Scan for the cell matching the given text and deliver its (x, y) coordinate at center. 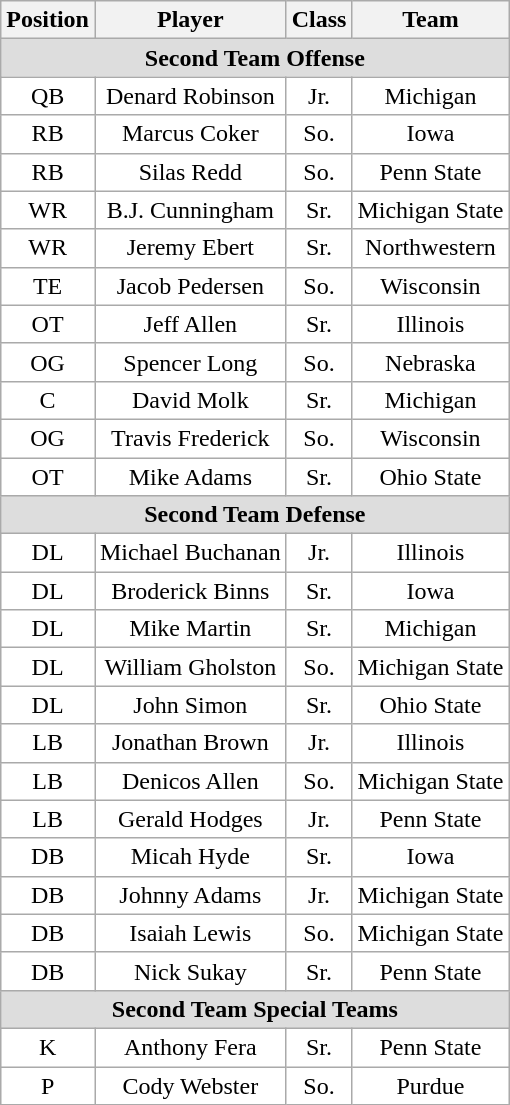
Isaiah Lewis (190, 933)
Purdue (430, 1085)
Silas Redd (190, 172)
David Molk (190, 400)
Jeff Allen (190, 324)
Second Team Special Teams (255, 1009)
Gerald Hodges (190, 819)
QB (48, 96)
Travis Frederick (190, 438)
Mike Adams (190, 477)
Johnny Adams (190, 895)
Cody Webster (190, 1085)
Denicos Allen (190, 781)
B.J. Cunningham (190, 210)
John Simon (190, 705)
Jonathan Brown (190, 743)
Spencer Long (190, 362)
Jacob Pedersen (190, 286)
Denard Robinson (190, 96)
Anthony Fera (190, 1047)
Second Team Defense (255, 515)
Second Team Offense (255, 58)
Nick Sukay (190, 971)
Mike Martin (190, 629)
K (48, 1047)
Jeremy Ebert (190, 248)
Position (48, 20)
William Gholston (190, 667)
C (48, 400)
Team (430, 20)
Northwestern (430, 248)
Michael Buchanan (190, 553)
TE (48, 286)
Nebraska (430, 362)
Class (319, 20)
Marcus Coker (190, 134)
Micah Hyde (190, 857)
P (48, 1085)
Broderick Binns (190, 591)
Player (190, 20)
